Find where the given text appears and provide that cell's center as (x, y) coordinate. 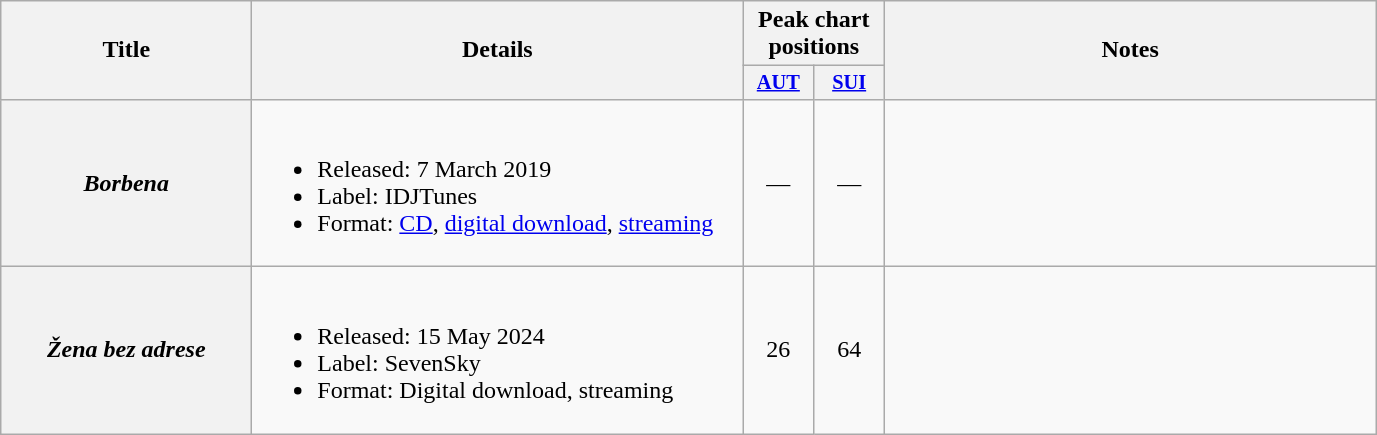
Borbena (126, 182)
64 (850, 350)
AUT (778, 83)
Released: 7 March 2019Label: IDJTunesFormat: CD, digital download, streaming (498, 182)
Details (498, 50)
SUI (850, 83)
Peak chart positions (814, 34)
26 (778, 350)
Žena bez adrese (126, 350)
Notes (1130, 50)
Released: 15 May 2024Label: SevenSkyFormat: Digital download, streaming (498, 350)
Title (126, 50)
